From the cell containing the given text, extract its center point as (x, y) coordinate. 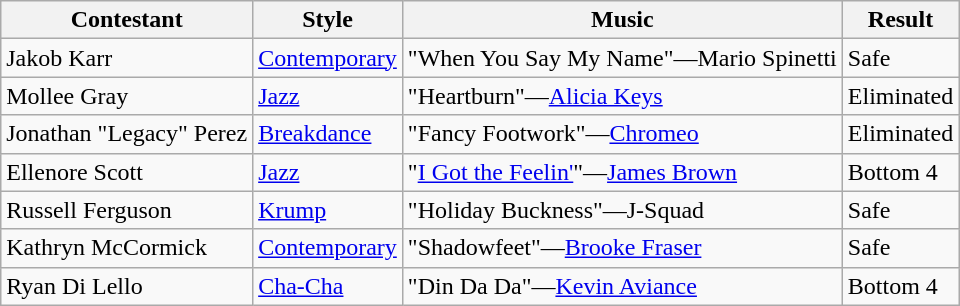
Kathryn McCormick (127, 248)
Jakob Karr (127, 58)
"When You Say My Name"—Mario Spinetti (622, 58)
"I Got the Feelin'"—James Brown (622, 172)
Mollee Gray (127, 96)
"Shadowfeet"—Brooke Fraser (622, 248)
Jonathan "Legacy" Perez (127, 134)
Ellenore Scott (127, 172)
Result (900, 20)
Russell Ferguson (127, 210)
"Holiday Buckness"—J-Squad (622, 210)
"Fancy Footwork"—Chromeo (622, 134)
Cha-Cha (328, 286)
Style (328, 20)
"Din Da Da"—Kevin Aviance (622, 286)
Music (622, 20)
Contestant (127, 20)
"Heartburn"—Alicia Keys (622, 96)
Krump (328, 210)
Breakdance (328, 134)
Ryan Di Lello (127, 286)
